Scan for the cell matching the given text and deliver its (x, y) coordinate at center. 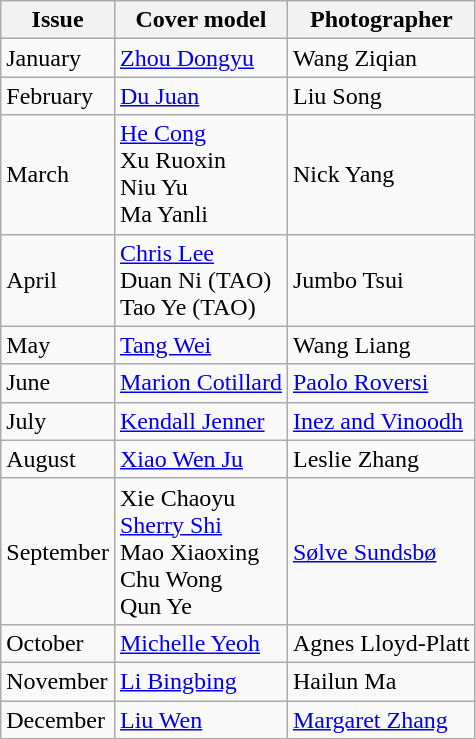
June (58, 383)
Kendall Jenner (200, 421)
He Cong Xu Ruoxin Niu Yu Ma Yanli (200, 174)
Tang Wei (200, 345)
Li Bingbing (200, 681)
July (58, 421)
Xie Chaoyu Sherry Shi Mao Xiaoxing Chu Wong Qun Ye (200, 551)
November (58, 681)
Liu Wen (200, 719)
Xiao Wen Ju (200, 459)
Marion Cotillard (200, 383)
February (58, 96)
Inez and Vinoodh (381, 421)
Hailun Ma (381, 681)
March (58, 174)
Agnes Lloyd-Platt (381, 643)
Du Juan (200, 96)
May (58, 345)
Issue (58, 20)
Paolo Roversi (381, 383)
December (58, 719)
August (58, 459)
January (58, 58)
Wang Liang (381, 345)
Nick Yang (381, 174)
Chris Lee Duan Ni (TAO) Tao Ye (TAO) (200, 280)
April (58, 280)
September (58, 551)
Margaret Zhang (381, 719)
Zhou Dongyu (200, 58)
Wang Ziqian (381, 58)
Michelle Yeoh (200, 643)
October (58, 643)
Sølve Sundsbø (381, 551)
Jumbo Tsui (381, 280)
Liu Song (381, 96)
Cover model (200, 20)
Photographer (381, 20)
Leslie Zhang (381, 459)
